Search for the cell housing the specified text and yield its (X, Y) center coordinate. 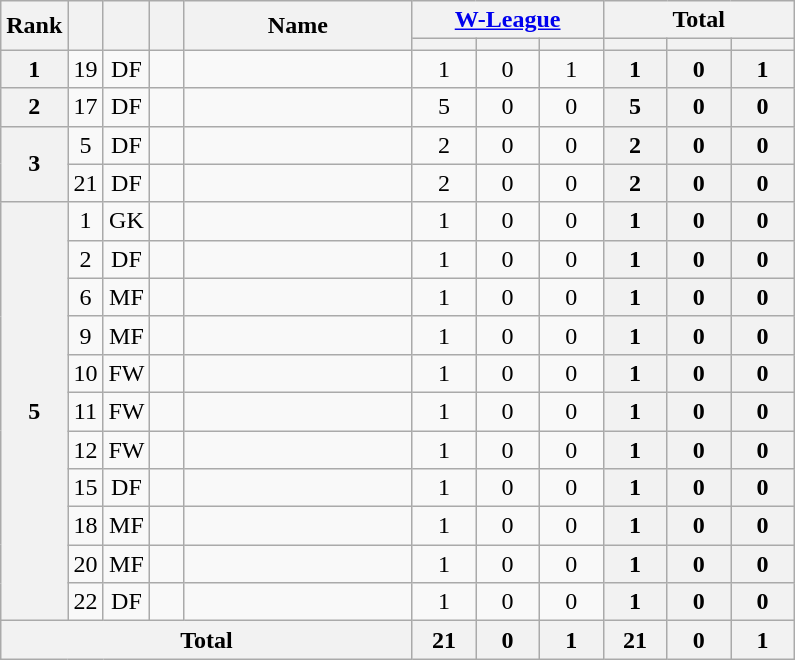
15 (86, 488)
22 (86, 602)
GK (126, 221)
W-League (508, 20)
9 (86, 335)
Rank (34, 26)
3 (34, 164)
19 (86, 69)
17 (86, 107)
Name (298, 26)
11 (86, 411)
6 (86, 297)
20 (86, 564)
12 (86, 449)
18 (86, 526)
10 (86, 373)
